Locate the cell with the specified text and output its (X, Y) center coordinate. 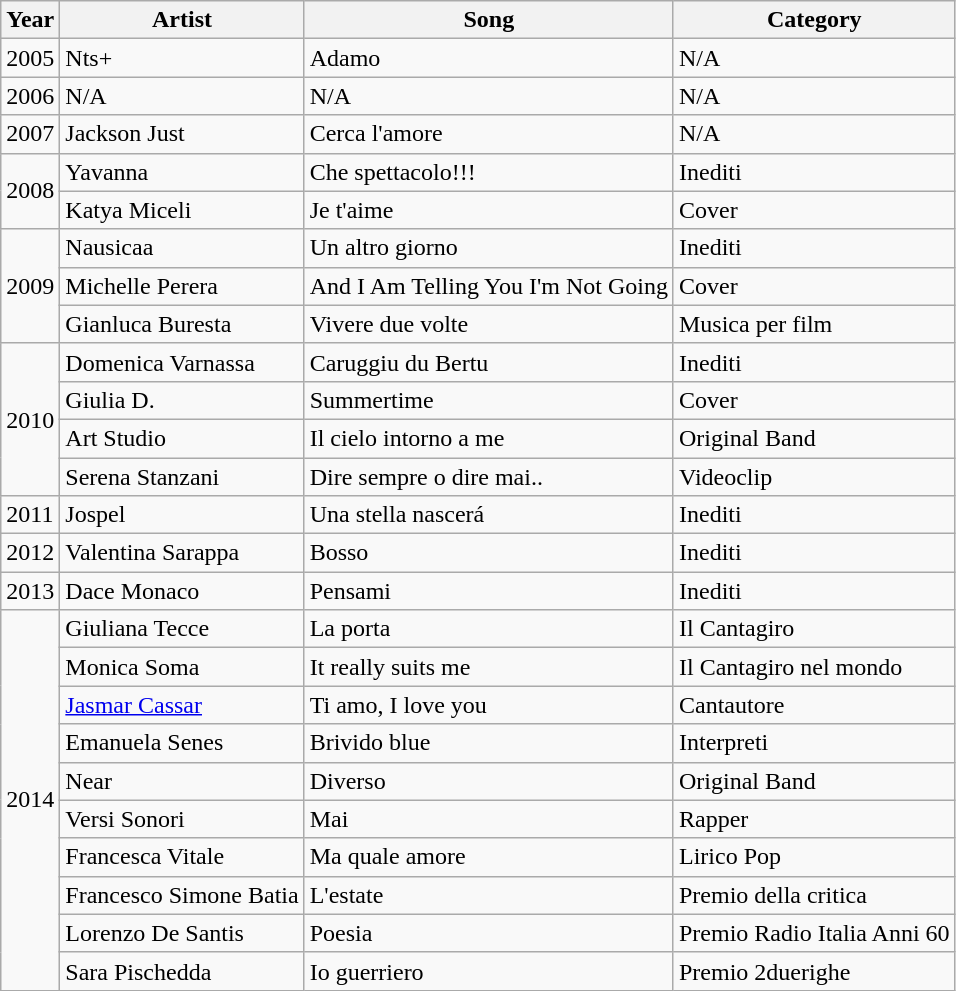
2005 (30, 58)
Il Cantagiro nel mondo (814, 667)
Jospel (182, 515)
Un altro giorno (488, 248)
Cantautore (814, 705)
Katya Miceli (182, 210)
Io guerriero (488, 971)
2009 (30, 286)
Michelle Perera (182, 286)
Gianluca Buresta (182, 324)
Una stella nascerá (488, 515)
Versi Sonori (182, 819)
Lirico Pop (814, 857)
Francesca Vitale (182, 857)
Emanuela Senes (182, 743)
Cerca l'amore (488, 134)
La porta (488, 629)
2007 (30, 134)
Artist (182, 20)
Sara Pischedda (182, 971)
Jackson Just (182, 134)
2008 (30, 191)
Diverso (488, 781)
Dire sempre o dire mai.. (488, 477)
Vivere due volte (488, 324)
Il cielo intorno a me (488, 438)
Year (30, 20)
Serena Stanzani (182, 477)
Valentina Sarappa (182, 553)
Che spettacolo!!! (488, 172)
Mai (488, 819)
Ti amo, I love you (488, 705)
It really suits me (488, 667)
Jasmar Cassar (182, 705)
Ma quale amore (488, 857)
Interpreti (814, 743)
Poesia (488, 933)
Francesco Simone Batia (182, 895)
Pensami (488, 591)
Yavanna (182, 172)
Giulia D. (182, 400)
Premio 2duerighe (814, 971)
Musica per film (814, 324)
Il Cantagiro (814, 629)
2011 (30, 515)
2013 (30, 591)
Bosso (488, 553)
Monica Soma (182, 667)
Premio della critica (814, 895)
Dace Monaco (182, 591)
Lorenzo De Santis (182, 933)
Caruggiu du Bertu (488, 362)
Near (182, 781)
Adamo (488, 58)
2012 (30, 553)
Category (814, 20)
2014 (30, 800)
Brivido blue (488, 743)
Je t'aime (488, 210)
Videoclip (814, 477)
Domenica Varnassa (182, 362)
And I Am Telling You I'm Not Going (488, 286)
Giuliana Tecce (182, 629)
Song (488, 20)
Rapper (814, 819)
2006 (30, 96)
Nausicaa (182, 248)
Summertime (488, 400)
2010 (30, 419)
Premio Radio Italia Anni 60 (814, 933)
L'estate (488, 895)
Nts+ (182, 58)
Art Studio (182, 438)
